Capture the cell that displays the provided text and extract its (x, y) central coordinate. 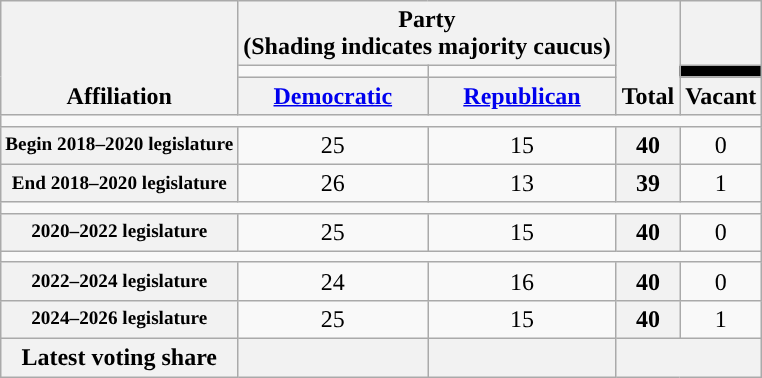
Democratic (333, 96)
Total (648, 58)
Begin 2018–2020 legislature (120, 145)
16 (522, 281)
End 2018–2020 legislature (120, 183)
2020–2022 legislature (120, 232)
2022–2024 legislature (120, 281)
24 (333, 281)
Republican (522, 96)
Latest voting share (120, 357)
2024–2026 legislature (120, 319)
13 (522, 183)
26 (333, 183)
39 (648, 183)
Vacant (721, 96)
Affiliation (120, 58)
Party (Shading indicates majority caucus) (427, 34)
